Identify which cell holds the provided text, then report its [x, y] central coordinate. 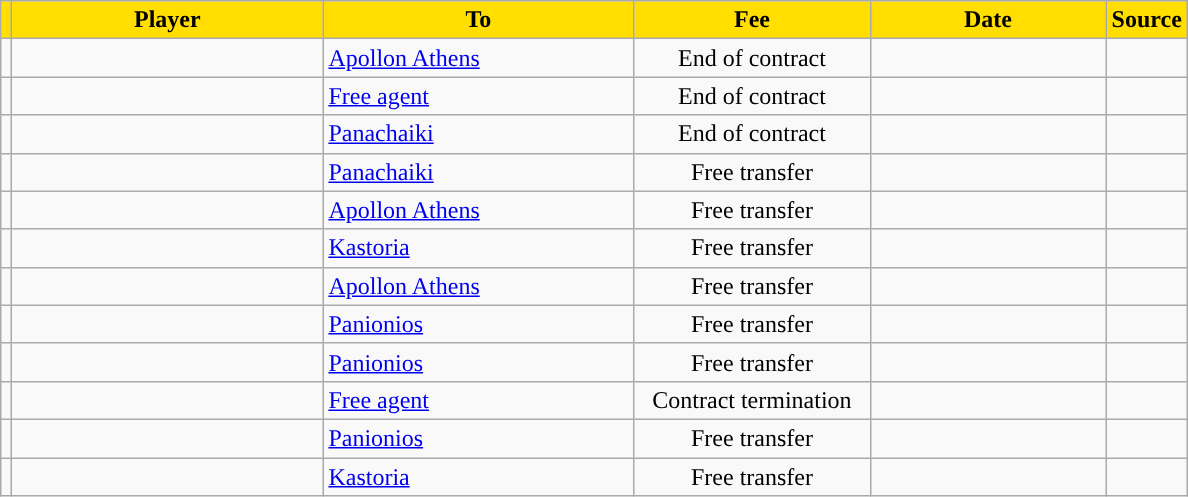
Contract termination [752, 400]
To [478, 20]
Player [168, 20]
Fee [752, 20]
Source [1146, 20]
Date [988, 20]
